Search for the cell housing the specified text and yield its [X, Y] center coordinate. 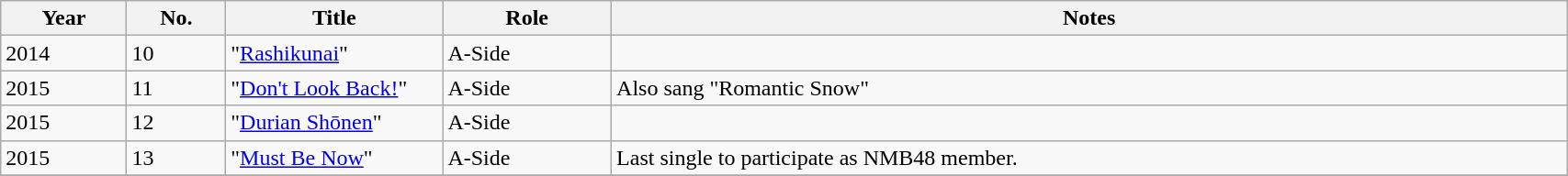
Title [334, 18]
Role [527, 18]
Year [64, 18]
"Must Be Now" [334, 158]
13 [176, 158]
11 [176, 88]
Last single to participate as NMB48 member. [1089, 158]
Also sang "Romantic Snow" [1089, 88]
Notes [1089, 18]
"Don't Look Back!" [334, 88]
10 [176, 53]
12 [176, 123]
2014 [64, 53]
"Rashikunai" [334, 53]
"Durian Shōnen" [334, 123]
No. [176, 18]
